Pinpoint the cell where the given text exists, returning its [x, y] midpoint coordinate. 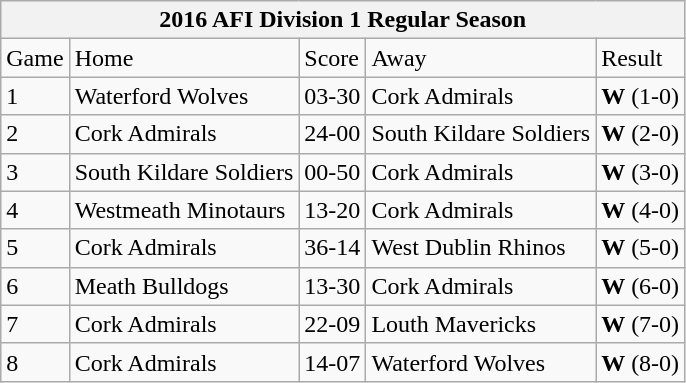
24-00 [332, 134]
7 [35, 324]
8 [35, 362]
6 [35, 286]
Game [35, 58]
03-30 [332, 96]
W (6-0) [640, 286]
3 [35, 172]
5 [35, 248]
13-20 [332, 210]
Score [332, 58]
22-09 [332, 324]
W (4-0) [640, 210]
00-50 [332, 172]
W (3-0) [640, 172]
W (2-0) [640, 134]
2 [35, 134]
Meath Bulldogs [184, 286]
W (1-0) [640, 96]
Westmeath Minotaurs [184, 210]
W (5-0) [640, 248]
36-14 [332, 248]
Away [481, 58]
W (7-0) [640, 324]
13-30 [332, 286]
Home [184, 58]
Louth Mavericks [481, 324]
1 [35, 96]
4 [35, 210]
Result [640, 58]
2016 AFI Division 1 Regular Season [343, 20]
14-07 [332, 362]
West Dublin Rhinos [481, 248]
W (8-0) [640, 362]
